Capture the cell that displays the provided text and extract its [x, y] central coordinate. 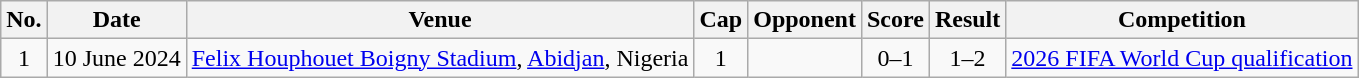
No. [24, 20]
1–2 [967, 58]
Cap [721, 20]
Competition [1182, 20]
Venue [440, 20]
Score [895, 20]
Result [967, 20]
10 June 2024 [116, 58]
2026 FIFA World Cup qualification [1182, 58]
Opponent [805, 20]
Date [116, 20]
0–1 [895, 58]
Felix Houphouet Boigny Stadium, Abidjan, Nigeria [440, 58]
